Identify which cell holds the provided text, then report its (x, y) central coordinate. 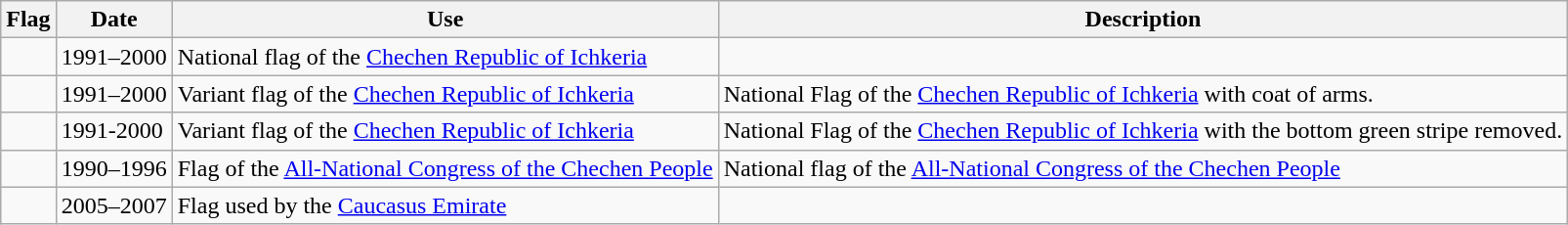
Date (113, 20)
National flag of the Chechen Republic of Ichkeria (445, 57)
Description (1143, 20)
Flag (28, 20)
1991-2000 (113, 131)
2005–2007 (113, 205)
Use (445, 20)
Flag of the All-National Congress of the Chechen People (445, 168)
National Flag of the Chechen Republic of Ichkeria with coat of arms. (1143, 94)
Flag used by the Caucasus Emirate (445, 205)
National flag of the All-National Congress of the Chechen People (1143, 168)
National Flag of the Chechen Republic of Ichkeria with the bottom green stripe removed. (1143, 131)
1990–1996 (113, 168)
